Return the (X, Y) coordinate for the center point of the cell that contains the specified text.  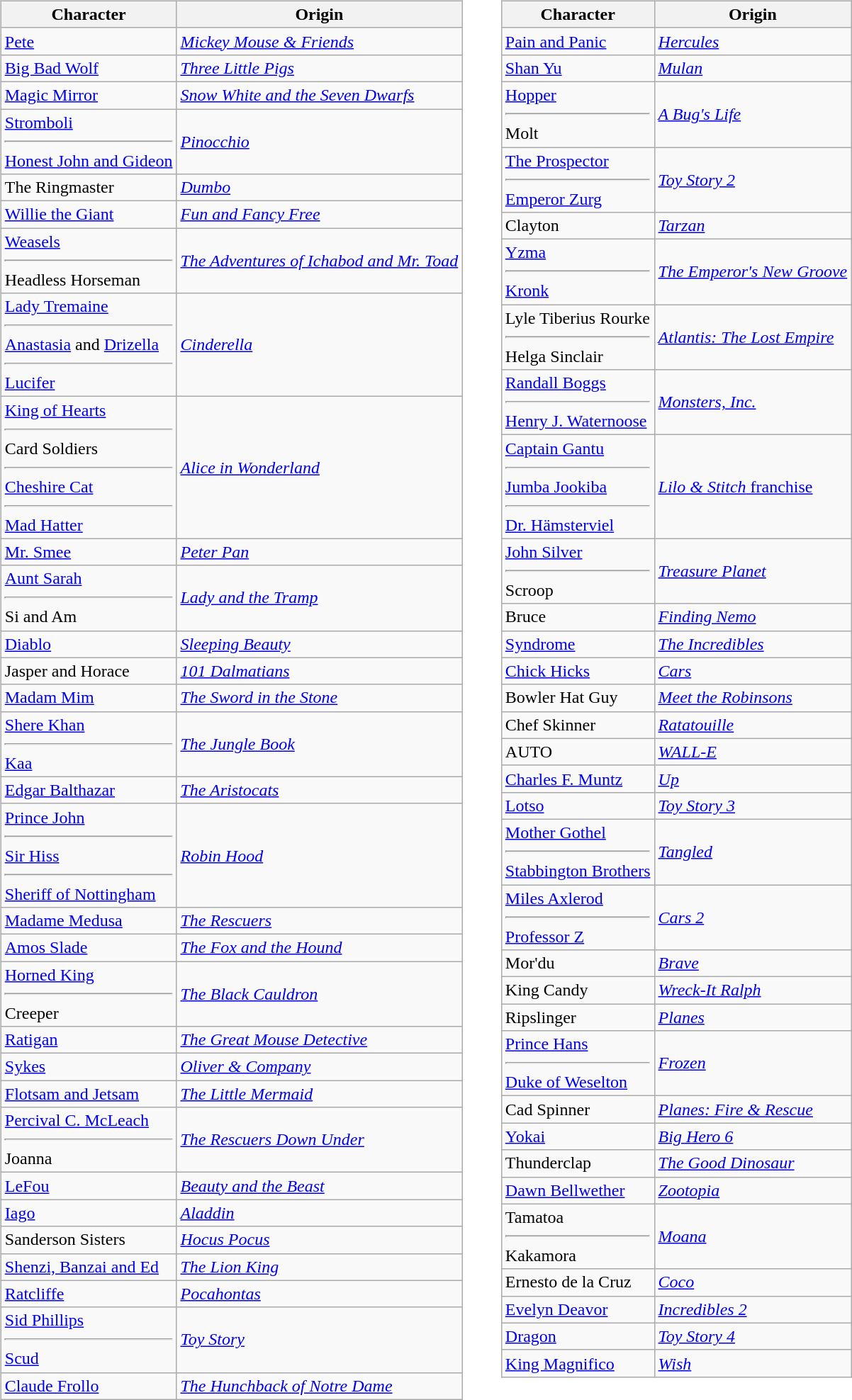
Edgar Balthazar (89, 790)
The Good Dinosaur (753, 1163)
The Rescuers Down Under (319, 1140)
Up (753, 779)
AUTO (578, 752)
WeaselsHeadless Horseman (89, 261)
Iago (89, 1213)
King Magnifico (578, 1363)
101 Dalmatians (319, 671)
Lilo & Stitch franchise (753, 487)
The Black Cauldron (319, 993)
Chef Skinner (578, 725)
Treasure Planet (753, 571)
Pinocchio (319, 142)
The Incredibles (753, 644)
King of HeartsCard SoldiersCheshire CatMad Hatter (89, 468)
Horned KingCreeper (89, 993)
Toy Story (319, 1340)
The Great Mouse Detective (319, 1040)
Snow White and the Seven Dwarfs (319, 95)
Pain and Panic (578, 41)
Robin Hood (319, 855)
Sid PhillipsScud (89, 1340)
Dumbo (319, 188)
Percival C. McLeachJoanna (89, 1140)
Shan Yu (578, 68)
Madame Medusa (89, 920)
Atlantis: The Lost Empire (753, 337)
HopperMolt (578, 114)
Planes (753, 1017)
LeFou (89, 1186)
Cinderella (319, 345)
WALL-E (753, 752)
Cars (753, 671)
Bruce (578, 617)
The Hunchback of Notre Dame (319, 1386)
Hocus Pocus (319, 1240)
Lotso (578, 806)
StromboliHonest John and Gideon (89, 142)
Sanderson Sisters (89, 1240)
A Bug's Life (753, 114)
Willie the Giant (89, 215)
The Lion King (319, 1267)
Cars 2 (753, 917)
The Aristocats (319, 790)
Diablo (89, 644)
Moana (753, 1236)
Ripslinger (578, 1017)
Brave (753, 964)
Mulan (753, 68)
Shere KhanKaa (89, 744)
Tarzan (753, 226)
Ratatouille (753, 725)
Pocahontas (319, 1294)
Lyle Tiberius RourkeHelga Sinclair (578, 337)
Lady TremaineAnastasia and DrizellaLucifer (89, 345)
Dawn Bellwether (578, 1190)
Captain GantuJumba JookibaDr. Hämsterviel (578, 487)
Ratigan (89, 1040)
Cad Spinner (578, 1110)
Magic Mirror (89, 95)
Coco (753, 1282)
Sykes (89, 1067)
Wish (753, 1363)
Three Little Pigs (319, 68)
Mother GothelStabbington Brothers (578, 852)
Flotsam and Jetsam (89, 1094)
Aladdin (319, 1213)
Sleeping Beauty (319, 644)
Syndrome (578, 644)
The Ringmaster (89, 188)
Ernesto de la Cruz (578, 1282)
Tangled (753, 852)
Claude Frollo (89, 1386)
King Candy (578, 990)
Prince JohnSir HissSheriff of Nottingham (89, 855)
Fun and Fancy Free (319, 215)
Mr. Smee (89, 552)
The Rescuers (319, 920)
Incredibles 2 (753, 1309)
Pete (89, 41)
Thunderclap (578, 1163)
Mickey Mouse & Friends (319, 41)
Yokai (578, 1136)
Prince HansDuke of Weselton (578, 1063)
Jasper and Horace (89, 671)
Oliver & Company (319, 1067)
Big Bad Wolf (89, 68)
The ProspectorEmperor Zurg (578, 180)
The Jungle Book (319, 744)
Beauty and the Beast (319, 1186)
TamatoaKakamora (578, 1236)
Dragon (578, 1336)
Frozen (753, 1063)
Evelyn Deavor (578, 1309)
Hercules (753, 41)
John SilverScroop (578, 571)
The Emperor's New Groove (753, 272)
Amos Slade (89, 947)
Lady and the Tramp (319, 598)
The Fox and the Hound (319, 947)
YzmaKronk (578, 272)
Chick Hicks (578, 671)
Monsters, Inc. (753, 402)
Shenzi, Banzai and Ed (89, 1267)
Toy Story 3 (753, 806)
Ratcliffe (89, 1294)
Meet the Robinsons (753, 698)
Wreck-It Ralph (753, 990)
Charles F. Muntz (578, 779)
Toy Story 2 (753, 180)
The Sword in the Stone (319, 698)
Mor'du (578, 964)
Finding Nemo (753, 617)
Clayton (578, 226)
Planes: Fire & Rescue (753, 1110)
Alice in Wonderland (319, 468)
Madam Mim (89, 698)
Toy Story 4 (753, 1336)
Big Hero 6 (753, 1136)
Randall BoggsHenry J. Waternoose (578, 402)
Miles AxlerodProfessor Z (578, 917)
Aunt SarahSi and Am (89, 598)
Zootopia (753, 1190)
Peter Pan (319, 552)
The Adventures of Ichabod and Mr. Toad (319, 261)
The Little Mermaid (319, 1094)
Bowler Hat Guy (578, 698)
